Identify which cell holds the provided text, then report its [x, y] central coordinate. 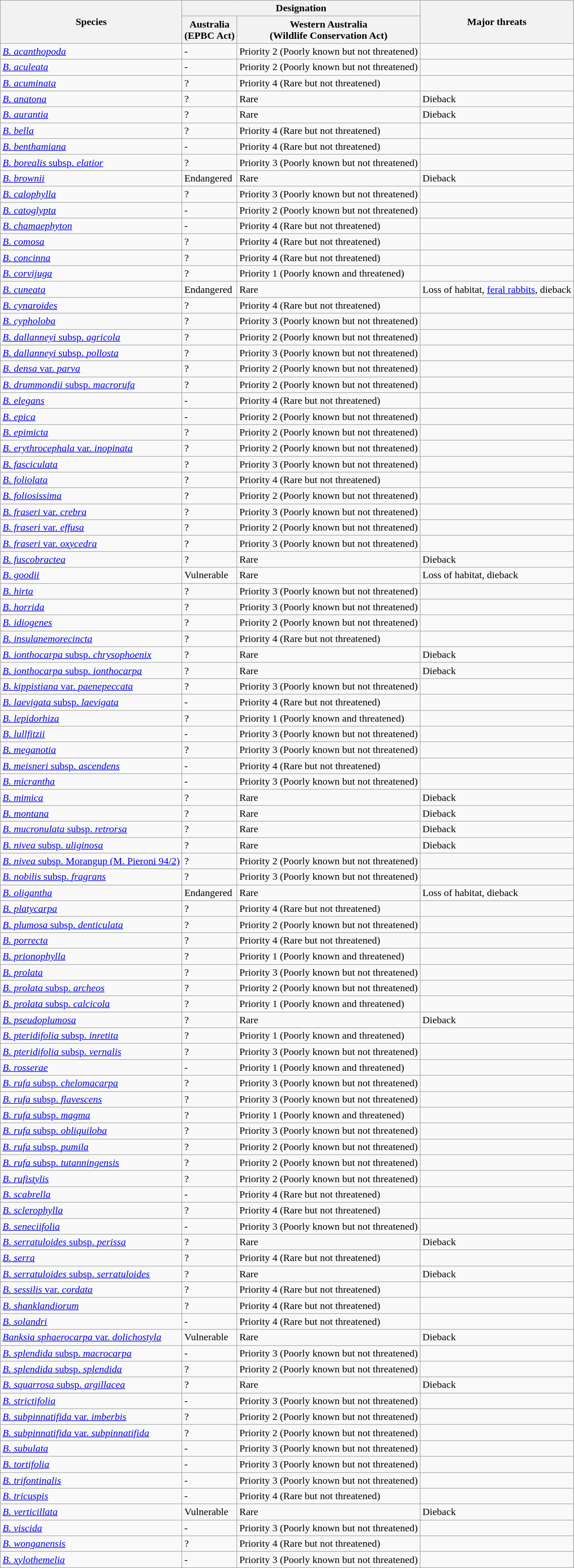
B. ionthocarpa subsp. chrysophoenix [91, 654]
B. goodii [91, 575]
B. sessilis var. cordata [91, 1290]
B. xylothemelia [91, 1560]
B. rufa subsp. obliquiloba [91, 1131]
B. corvijuga [91, 274]
B. acuminata [91, 83]
B. acanthopoda [91, 51]
B. laevigata subsp. laevigata [91, 702]
B. nivea subsp. Morangup (M. Pieroni 94/2) [91, 861]
B. elegans [91, 400]
B. rufa subsp. flavescens [91, 1099]
B. lullfitzii [91, 734]
B. wonganensis [91, 1544]
B. borealis subsp. elatior [91, 162]
B. subpinnatifida var. imberbis [91, 1417]
B. prolata subsp. archeos [91, 988]
B. splendida subsp. macrocarpa [91, 1353]
B. subulata [91, 1448]
B. lepidorhiza [91, 718]
B. densa var. parva [91, 369]
B. foliolata [91, 480]
B. brownii [91, 178]
B. pseudoplumosa [91, 1020]
B. meisneri subsp. ascendens [91, 766]
B. platycarpa [91, 909]
B. tortifolia [91, 1464]
B. serratuloides subsp. serratuloides [91, 1274]
B. sclerophylla [91, 1210]
B. meganotia [91, 750]
B. benthamiana [91, 146]
B. micrantha [91, 782]
B. ionthocarpa subsp. ionthocarpa [91, 670]
Species [91, 22]
B. rufistylis [91, 1178]
B. shanklandiorum [91, 1306]
B. nobilis subsp. fragrans [91, 877]
Banksia sphaerocarpa var. dolichostyla [91, 1337]
B. erythrocephala var. inopinata [91, 448]
B. verticillata [91, 1512]
B. tricuspis [91, 1496]
B. rufa subsp. magma [91, 1115]
B. rufa subsp. pumila [91, 1147]
B. horrida [91, 607]
B. splendida subsp. splendida [91, 1369]
B. solandri [91, 1321]
Major threats [497, 22]
B. epica [91, 416]
B. drummondii subsp. macrorufa [91, 385]
B. rufa subsp. tutanningensis [91, 1163]
B. subpinnatifida var. subpinnatifida [91, 1432]
B. dallanneyi subsp. agricola [91, 337]
B. hirta [91, 591]
B. seneciifolia [91, 1226]
B. mimica [91, 798]
Western Australia(Wildlife Conservation Act) [329, 30]
B. squarrosa subsp. argillacea [91, 1385]
B. oligantha [91, 893]
B. pteridifolia subsp. vernalis [91, 1052]
Designation [301, 8]
B. fraseri var. effusa [91, 528]
B. fraseri var. crebra [91, 512]
B. bella [91, 131]
B. serratuloides subsp. perissa [91, 1242]
B. viscida [91, 1528]
B. comosa [91, 242]
B. insulanemorecincta [91, 639]
B. pteridifolia subsp. inretita [91, 1036]
B. cuneata [91, 289]
B. cypholoba [91, 321]
B. montana [91, 813]
B. chamaephyton [91, 226]
B. mucronulata subsp. retrorsa [91, 829]
B. fasciculata [91, 464]
B. rosserae [91, 1067]
B. prolata subsp. calcicola [91, 1004]
B. nivea subsp. uliginosa [91, 845]
B. prolata [91, 972]
B. calophylla [91, 194]
B. idiogenes [91, 623]
B. concinna [91, 258]
B. aurantia [91, 115]
B. aculeata [91, 67]
B. prionophylla [91, 956]
B. scabrella [91, 1194]
B. trifontinalis [91, 1480]
B. cynaroides [91, 305]
B. plumosa subsp. denticulata [91, 924]
B. serra [91, 1258]
B. fuscobractea [91, 559]
Australia(EPBC Act) [209, 30]
B. catoglypta [91, 210]
B. porrecta [91, 940]
B. strictifolia [91, 1401]
B. foliosissima [91, 496]
B. dallanneyi subsp. pollosta [91, 353]
B. epimicta [91, 432]
B. anatona [91, 99]
B. kippistiana var. paenepeccata [91, 686]
Loss of habitat, feral rabbits, dieback [497, 289]
B. rufa subsp. chelomacarpa [91, 1083]
B. fraseri var. oxycedra [91, 544]
